Pinpoint the cell where the given text exists, returning its [X, Y] midpoint coordinate. 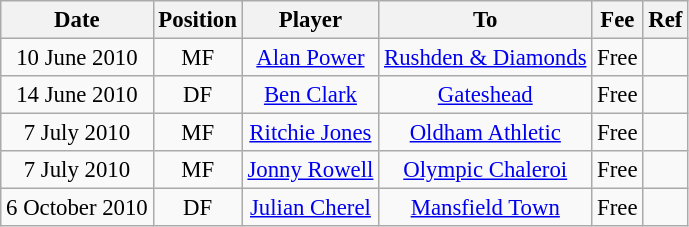
Date [77, 20]
Ritchie Jones [310, 133]
6 October 2010 [77, 208]
Gateshead [486, 95]
Alan Power [310, 58]
Player [310, 20]
Oldham Athletic [486, 133]
10 June 2010 [77, 58]
Fee [618, 20]
Mansfield Town [486, 208]
Olympic Chaleroi [486, 170]
Ref [666, 20]
Rushden & Diamonds [486, 58]
Jonny Rowell [310, 170]
14 June 2010 [77, 95]
Julian Cherel [310, 208]
To [486, 20]
Ben Clark [310, 95]
Position [198, 20]
